Identify which cell holds the provided text, then report its [x, y] central coordinate. 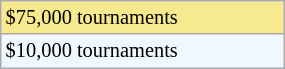
$10,000 tournaments [142, 51]
$75,000 tournaments [142, 17]
